Find where the given text appears and provide that cell's center as (x, y) coordinate. 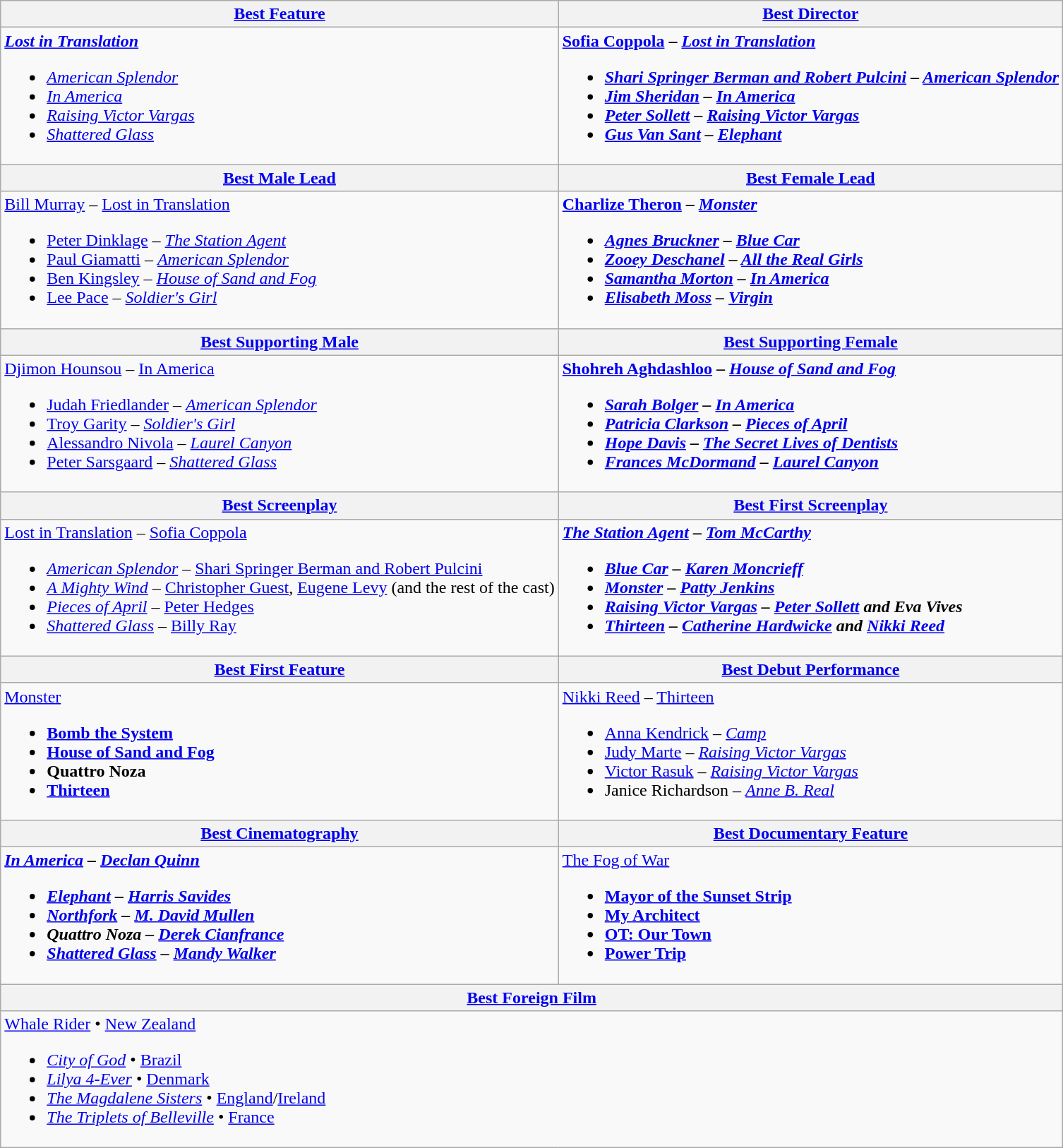
Whale Rider • New ZealandCity of God • BrazilLilya 4-Ever • DenmarkThe Magdalene Sisters • England/IrelandThe Triplets of Belleville • France (532, 1080)
Best First Screenplay (810, 506)
Best Debut Performance (810, 669)
Best Male Lead (280, 178)
Best Feature (280, 14)
In America – Declan QuinnElephant – Harris SavidesNorthfork – M. David MullenQuattro Noza – Derek CianfranceShattered Glass – Mandy Walker (280, 915)
Best Cinematography (280, 833)
Best Screenplay (280, 506)
Best Supporting Male (280, 342)
Best Foreign Film (532, 998)
Charlize Theron – MonsterAgnes Bruckner – Blue CarZooey Deschanel – All the Real GirlsSamantha Morton – In AmericaElisabeth Moss – Virgin (810, 260)
Best Director (810, 14)
Nikki Reed – ThirteenAnna Kendrick – CampJudy Marte – Raising Victor VargasVictor Rasuk – Raising Victor VargasJanice Richardson – Anne B. Real (810, 751)
Best Female Lead (810, 178)
Best Documentary Feature (810, 833)
MonsterBomb the SystemHouse of Sand and FogQuattro NozaThirteen (280, 751)
Best First Feature (280, 669)
Lost in TranslationAmerican SplendorIn AmericaRaising Victor VargasShattered Glass (280, 96)
Best Supporting Female (810, 342)
The Fog of WarMayor of the Sunset StripMy ArchitectOT: Our TownPower Trip (810, 915)
